Pinpoint the cell where the given text exists, returning its (x, y) midpoint coordinate. 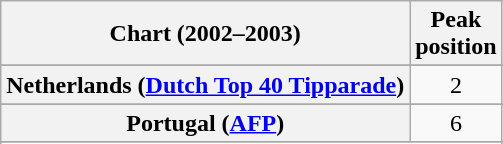
Peakposition (456, 34)
6 (456, 123)
Netherlands (Dutch Top 40 Tipparade) (206, 85)
2 (456, 85)
Chart (2002–2003) (206, 34)
Portugal (AFP) (206, 123)
